Identify which cell holds the provided text, then report its [X, Y] central coordinate. 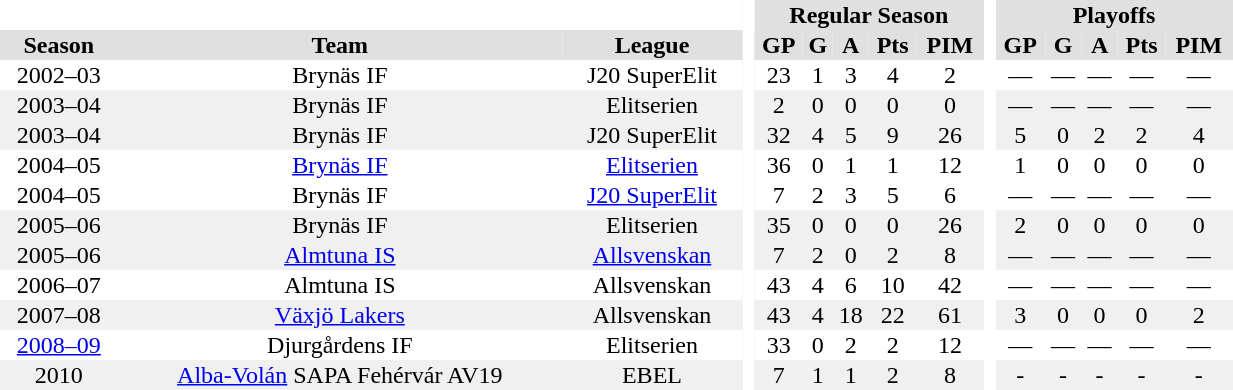
League [652, 45]
2007–08 [59, 315]
10 [892, 285]
23 [778, 75]
Växjö Lakers [340, 315]
33 [778, 345]
Playoffs [1114, 15]
EBEL [652, 375]
32 [778, 135]
Djurgårdens IF [340, 345]
2008–09 [59, 345]
18 [852, 315]
Regular Season [868, 15]
22 [892, 315]
Season [59, 45]
61 [950, 315]
2006–07 [59, 285]
36 [778, 165]
35 [778, 225]
Alba-Volán SAPA Fehérvár AV19 [340, 375]
9 [892, 135]
2002–03 [59, 75]
42 [950, 285]
2010 [59, 375]
Team [340, 45]
